Search for the cell housing the specified text and yield its (X, Y) center coordinate. 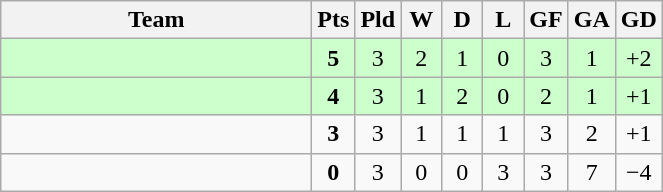
D (462, 20)
Pts (334, 20)
5 (334, 58)
4 (334, 96)
GF (546, 20)
Pld (378, 20)
7 (592, 172)
W (422, 20)
L (504, 20)
+2 (638, 58)
Team (156, 20)
GA (592, 20)
GD (638, 20)
−4 (638, 172)
